Capture the cell that displays the provided text and extract its (X, Y) central coordinate. 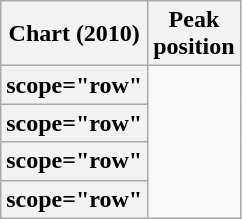
Peakposition (194, 34)
Chart (2010) (74, 34)
